Provide the (x, y) coordinate of the cell's center where the given text is located.  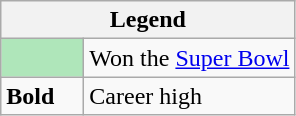
Won the Super Bowl (190, 58)
Legend (148, 20)
Bold (42, 96)
Career high (190, 96)
